Provide the [x, y] coordinate of the cell's center where the given text is located.  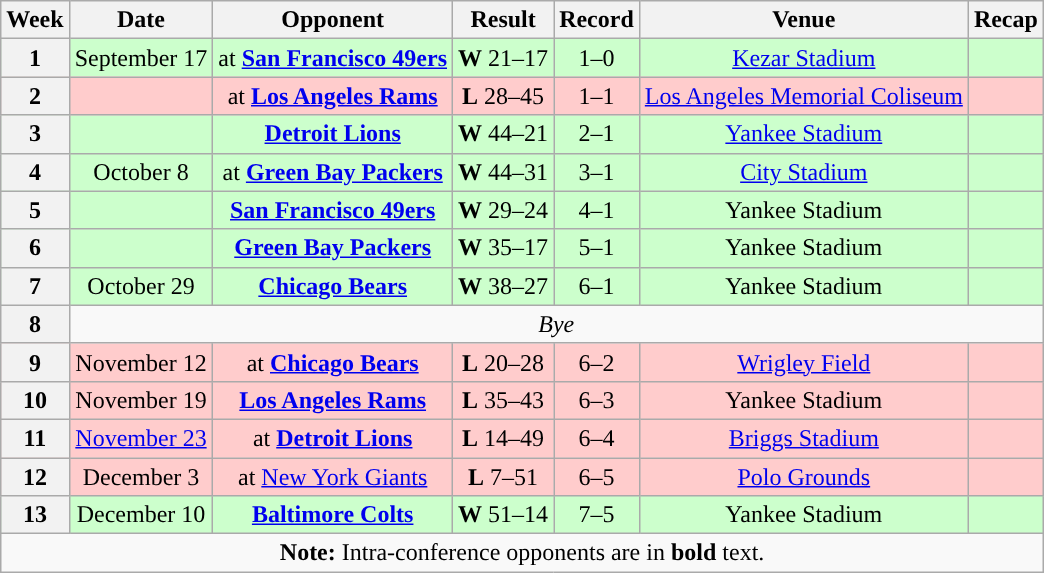
Los Angeles Rams [333, 400]
11 [35, 438]
W 44–21 [504, 134]
Polo Grounds [804, 477]
6–5 [597, 477]
Result [504, 20]
at Green Bay Packers [333, 172]
at New York Giants [333, 477]
December 3 [141, 477]
L 7–51 [504, 477]
2 [35, 96]
W 44–31 [504, 172]
W 29–24 [504, 210]
at San Francisco 49ers [333, 58]
W 21–17 [504, 58]
Week [35, 20]
1 [35, 58]
4–1 [597, 210]
September 17 [141, 58]
L 28–45 [504, 96]
San Francisco 49ers [333, 210]
November 12 [141, 362]
2–1 [597, 134]
Opponent [333, 20]
6–1 [597, 286]
L 20–28 [504, 362]
at Los Angeles Rams [333, 96]
October 29 [141, 286]
Detroit Lions [333, 134]
L 35–43 [504, 400]
5 [35, 210]
Green Bay Packers [333, 248]
Venue [804, 20]
W 38–27 [504, 286]
Recap [1006, 20]
Note: Intra-conference opponents are in bold text. [522, 553]
6 [35, 248]
December 10 [141, 515]
6–3 [597, 400]
City Stadium [804, 172]
at Detroit Lions [333, 438]
Wrigley Field [804, 362]
12 [35, 477]
Briggs Stadium [804, 438]
November 19 [141, 400]
Kezar Stadium [804, 58]
1–1 [597, 96]
October 8 [141, 172]
at Chicago Bears [333, 362]
Baltimore Colts [333, 515]
Bye [556, 324]
7 [35, 286]
6–2 [597, 362]
5–1 [597, 248]
Record [597, 20]
Chicago Bears [333, 286]
1–0 [597, 58]
3 [35, 134]
Date [141, 20]
13 [35, 515]
W 35–17 [504, 248]
8 [35, 324]
November 23 [141, 438]
9 [35, 362]
Los Angeles Memorial Coliseum [804, 96]
3–1 [597, 172]
6–4 [597, 438]
7–5 [597, 515]
L 14–49 [504, 438]
4 [35, 172]
10 [35, 400]
W 51–14 [504, 515]
